Extract the (x, y) coordinate from the center of the cell holding the provided text.  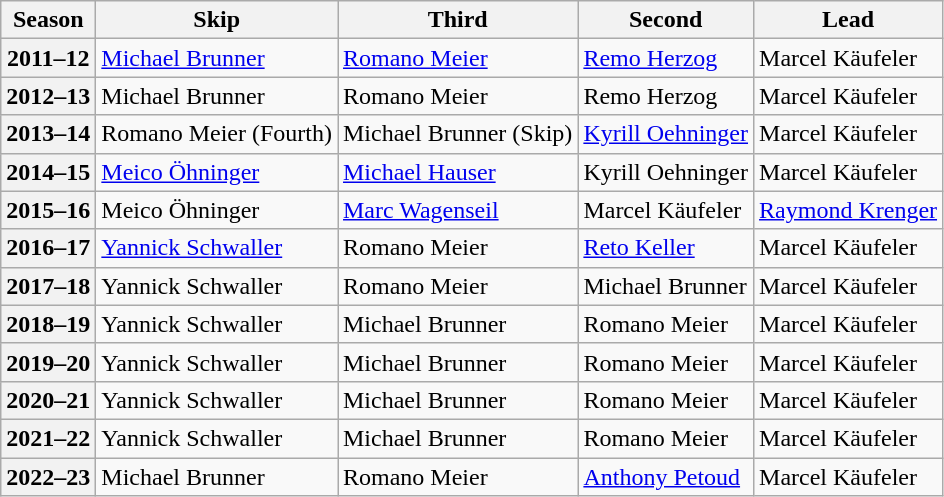
2019–20 (48, 362)
Lead (848, 20)
Raymond Krenger (848, 210)
Michael Hauser (458, 172)
2017–18 (48, 286)
2022–23 (48, 477)
2021–22 (48, 438)
Anthony Petoud (666, 477)
Skip (217, 20)
Reto Keller (666, 248)
2013–14 (48, 134)
2012–13 (48, 96)
2014–15 (48, 172)
2020–21 (48, 400)
2015–16 (48, 210)
Michael Brunner (Skip) (458, 134)
2011–12 (48, 58)
Season (48, 20)
2016–17 (48, 248)
2018–19 (48, 324)
Second (666, 20)
Marc Wagenseil (458, 210)
Romano Meier (Fourth) (217, 134)
Third (458, 20)
